Determine the (x, y) coordinate at the center of the cell enclosing the given text.  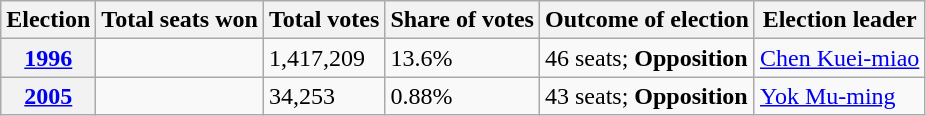
13.6% (462, 58)
Chen Kuei-miao (839, 58)
Total votes (324, 20)
1996 (48, 58)
Outcome of election (646, 20)
0.88% (462, 96)
Election leader (839, 20)
Total seats won (180, 20)
46 seats; Opposition (646, 58)
34,253 (324, 96)
Election (48, 20)
2005 (48, 96)
Yok Mu-ming (839, 96)
Share of votes (462, 20)
43 seats; Opposition (646, 96)
1,417,209 (324, 58)
